Scan for the cell matching the given text and deliver its [X, Y] coordinate at center. 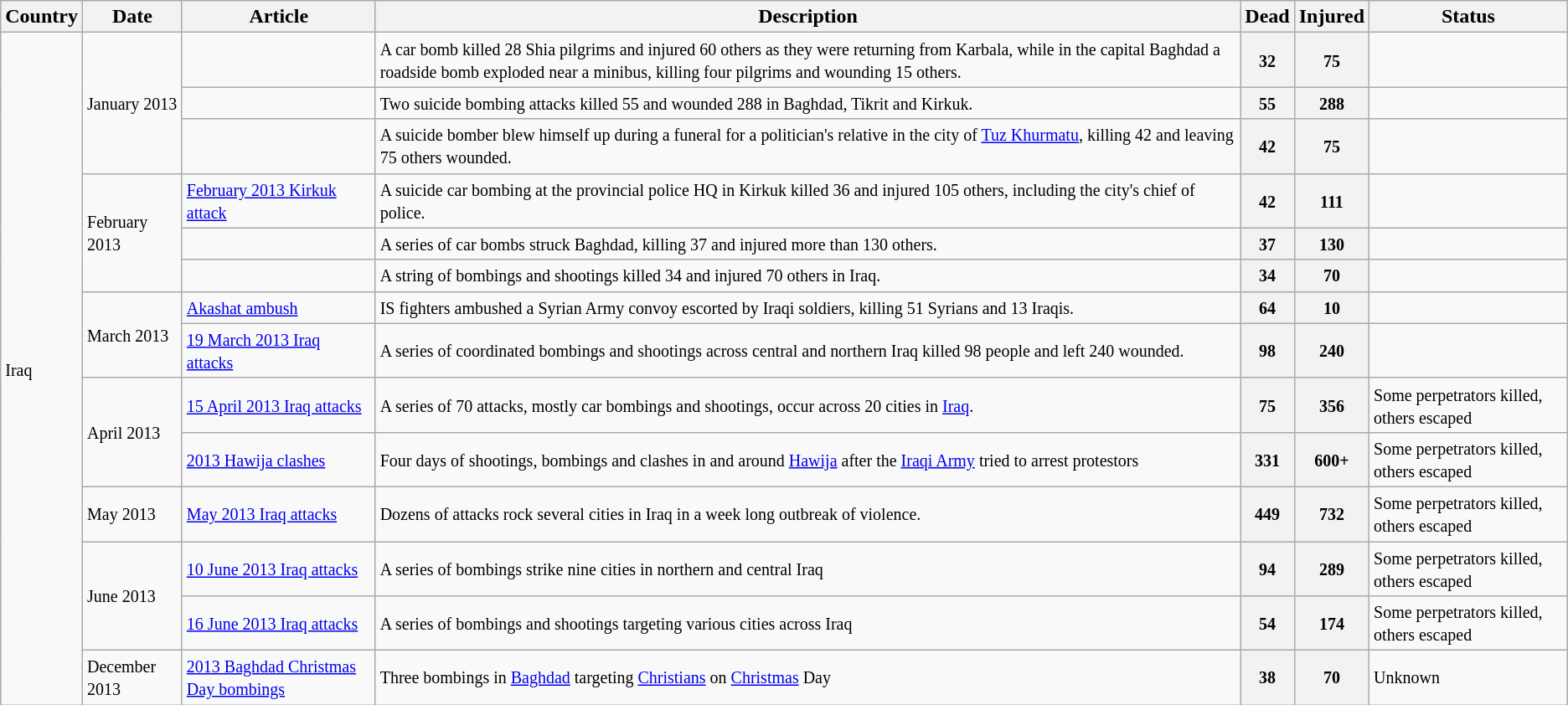
IS fighters ambushed a Syrian Army convoy escorted by Iraqi soldiers, killing 51 Syrians and 13 Iraqis. [807, 307]
Two suicide bombing attacks killed 55 and wounded 288 in Baghdad, Tikrit and Kirkuk. [807, 103]
Date [132, 17]
Country [42, 17]
June 2013 [132, 595]
240 [1332, 350]
Unknown [1469, 678]
449 [1267, 514]
December 2013 [132, 678]
288 [1332, 103]
34 [1267, 275]
March 2013 [132, 335]
16 June 2013 Iraq attacks [278, 623]
Description [807, 17]
Article [278, 17]
15 April 2013 Iraq attacks [278, 405]
A string of bombings and shootings killed 34 and injured 70 others in Iraq. [807, 275]
38 [1267, 678]
A suicide car bombing at the provincial police HQ in Kirkuk killed 36 and injured 105 others, including the city's chief of police. [807, 201]
Three bombings in Baghdad targeting Christians on Christmas Day [807, 678]
A series of coordinated bombings and shootings across central and northern Iraq killed 98 people and left 240 wounded. [807, 350]
356 [1332, 405]
10 June 2013 Iraq attacks [278, 568]
January 2013 [132, 103]
130 [1332, 244]
A series of bombings and shootings targeting various cities across Iraq [807, 623]
2013 Hawija clashes [278, 459]
May 2013 Iraq attacks [278, 514]
April 2013 [132, 432]
55 [1267, 103]
2013 Baghdad Christmas Day bombings [278, 678]
19 March 2013 Iraq attacks [278, 350]
Four days of shootings, bombings and clashes in and around Hawija after the Iraqi Army tried to arrest protestors [807, 459]
A series of 70 attacks, mostly car bombings and shootings, occur across 20 cities in Iraq. [807, 405]
32 [1267, 60]
Akashat ambush [278, 307]
54 [1267, 623]
Dead [1267, 17]
Status [1469, 17]
Dozens of attacks rock several cities in Iraq in a week long outbreak of violence. [807, 514]
A series of bombings strike nine cities in northern and central Iraq [807, 568]
A series of car bombs struck Baghdad, killing 37 and injured more than 130 others. [807, 244]
174 [1332, 623]
37 [1267, 244]
732 [1332, 514]
331 [1267, 459]
94 [1267, 568]
98 [1267, 350]
10 [1332, 307]
Iraq [42, 368]
289 [1332, 568]
64 [1267, 307]
February 2013 Kirkuk attack [278, 201]
May 2013 [132, 514]
111 [1332, 201]
Injured [1332, 17]
600+ [1332, 459]
A suicide bomber blew himself up during a funeral for a politician's relative in the city of Tuz Khurmatu, killing 42 and leaving 75 others wounded. [807, 146]
February 2013 [132, 233]
